Find where the given text appears and provide that cell's center as (x, y) coordinate. 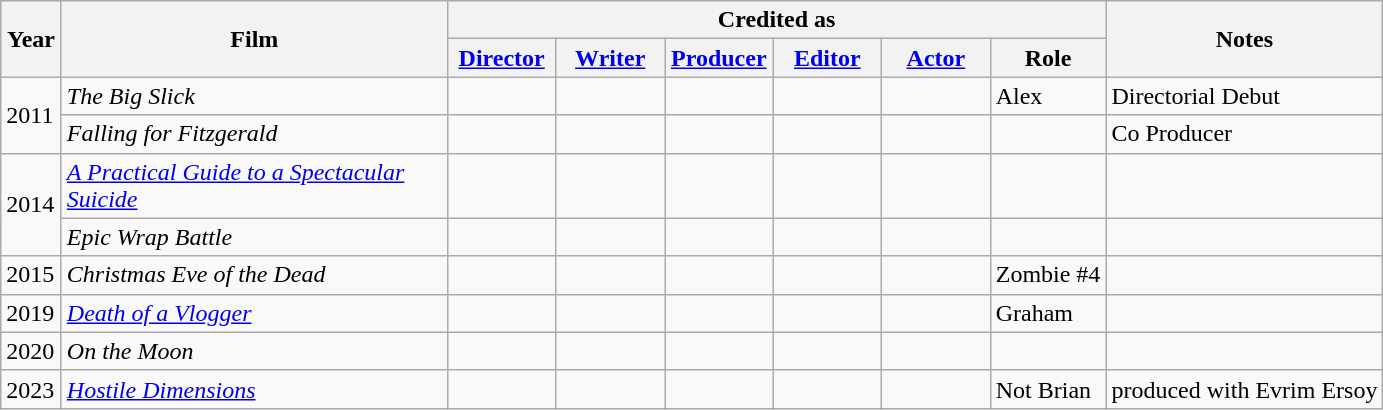
Notes (1244, 39)
Year (32, 39)
Role (1048, 58)
produced with Evrim Ersoy (1244, 389)
2020 (32, 351)
2019 (32, 313)
2011 (32, 115)
Director (502, 58)
Credited as (776, 20)
The Big Slick (254, 96)
Editor (828, 58)
Alex (1048, 96)
2015 (32, 275)
On the Moon (254, 351)
Actor (936, 58)
2023 (32, 389)
Graham (1048, 313)
Christmas Eve of the Dead (254, 275)
Zombie #4 (1048, 275)
Falling for Fitzgerald (254, 134)
Not Brian (1048, 389)
Film (254, 39)
Directorial Debut (1244, 96)
Hostile Dimensions (254, 389)
2014 (32, 204)
Co Producer (1244, 134)
Death of a Vlogger (254, 313)
A Practical Guide to a Spectacular Suicide (254, 186)
Producer (718, 58)
Writer (610, 58)
Epic Wrap Battle (254, 237)
